Locate the cell with the specified text and output its [X, Y] center coordinate. 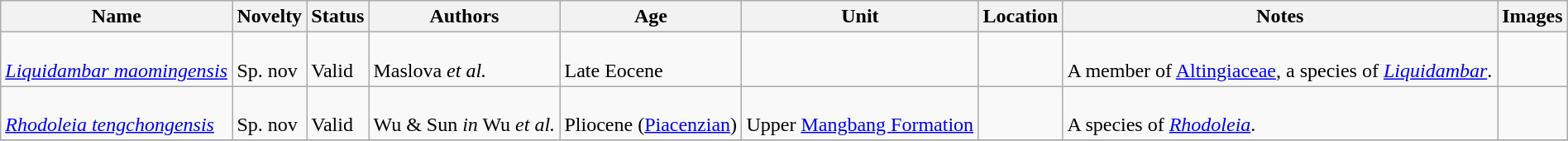
Name [117, 17]
Liquidambar maomingensis [117, 60]
Maslova et al. [465, 60]
Novelty [270, 17]
Upper Mangbang Formation [860, 113]
Notes [1280, 17]
Location [1021, 17]
Images [1533, 17]
Wu & Sun in Wu et al. [465, 113]
Unit [860, 17]
Age [651, 17]
Status [337, 17]
Late Eocene [651, 60]
A species of Rhodoleia. [1280, 113]
A member of Altingiaceae, a species of Liquidambar. [1280, 60]
Authors [465, 17]
Rhodoleia tengchongensis [117, 113]
Pliocene (Piacenzian) [651, 113]
